Identify which cell holds the provided text, then report its [x, y] central coordinate. 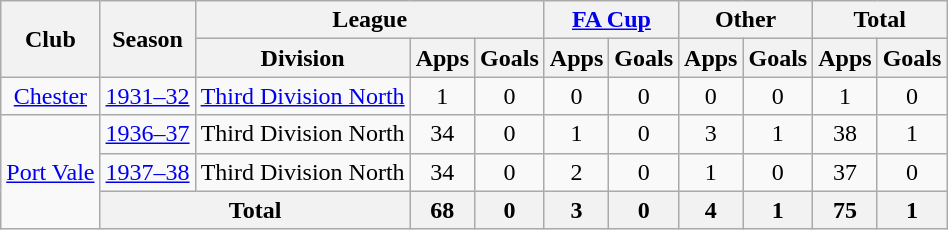
38 [845, 134]
4 [711, 210]
Division [302, 58]
Club [50, 39]
Port Vale [50, 172]
Chester [50, 96]
FA Cup [611, 20]
75 [845, 210]
Other [746, 20]
68 [442, 210]
1936–37 [148, 134]
2 [576, 172]
League [370, 20]
37 [845, 172]
1931–32 [148, 96]
1937–38 [148, 172]
Season [148, 39]
